Determine the [X, Y] coordinate at the center of the cell enclosing the given text.  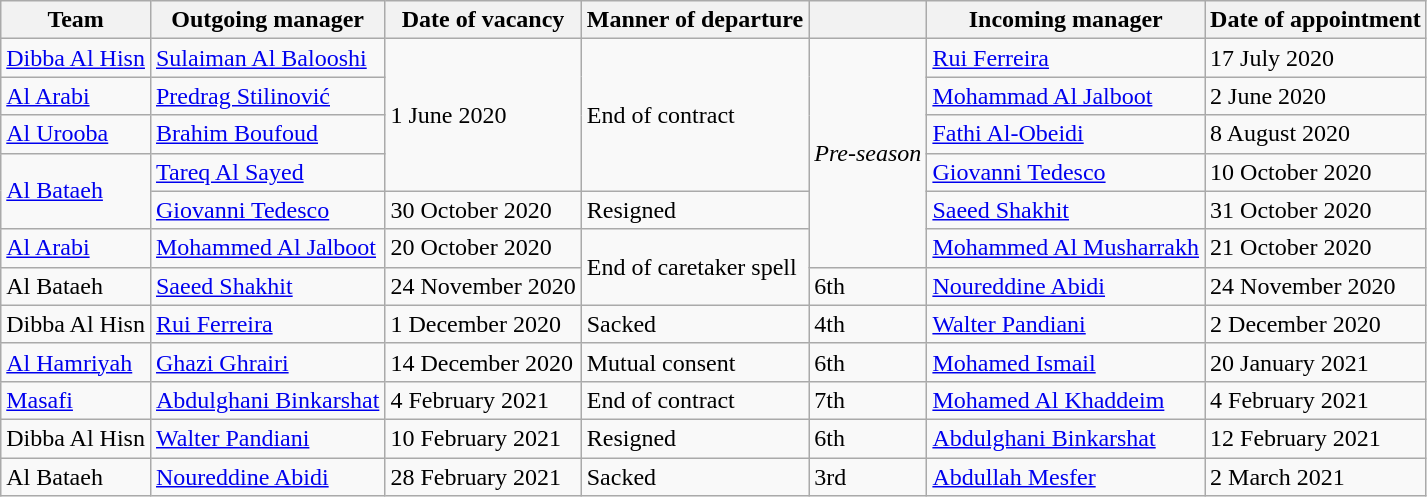
Pre-season [868, 153]
Mohammad Al Jalboot [1066, 96]
1 June 2020 [483, 115]
Predrag Stilinović [267, 96]
Mohammed Al Jalboot [267, 248]
10 October 2020 [1316, 172]
Ghazi Ghrairi [267, 362]
30 October 2020 [483, 210]
Masafi [76, 400]
Date of appointment [1316, 20]
Tareq Al Sayed [267, 172]
Mohamed Al Khaddeim [1066, 400]
Incoming manager [1066, 20]
10 February 2021 [483, 438]
2 June 2020 [1316, 96]
20 January 2021 [1316, 362]
Al Hamriyah [76, 362]
21 October 2020 [1316, 248]
Manner of departure [694, 20]
4th [868, 324]
31 October 2020 [1316, 210]
Fathi Al-Obeidi [1066, 134]
Mutual consent [694, 362]
Mohammed Al Musharrakh [1066, 248]
Outgoing manager [267, 20]
Brahim Boufoud [267, 134]
7th [868, 400]
Team [76, 20]
2 March 2021 [1316, 477]
17 July 2020 [1316, 58]
Abdullah Mesfer [1066, 477]
20 October 2020 [483, 248]
Al Urooba [76, 134]
3rd [868, 477]
Sulaiman Al Balooshi [267, 58]
28 February 2021 [483, 477]
1 December 2020 [483, 324]
12 February 2021 [1316, 438]
2 December 2020 [1316, 324]
8 August 2020 [1316, 134]
14 December 2020 [483, 362]
End of caretaker spell [694, 267]
Date of vacancy [483, 20]
Mohamed Ismail [1066, 362]
